Identify which cell holds the provided text, then report its [x, y] central coordinate. 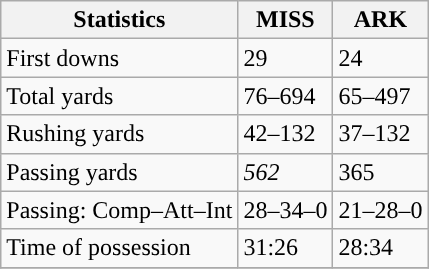
Statistics [120, 20]
MISS [286, 20]
28–34–0 [286, 210]
28:34 [380, 248]
Time of possession [120, 248]
31:26 [286, 248]
37–132 [380, 134]
Total yards [120, 96]
365 [380, 172]
562 [286, 172]
Passing: Comp–Att–Int [120, 210]
65–497 [380, 96]
29 [286, 58]
76–694 [286, 96]
First downs [120, 58]
ARK [380, 20]
24 [380, 58]
21–28–0 [380, 210]
Passing yards [120, 172]
42–132 [286, 134]
Rushing yards [120, 134]
